Search for the cell housing the specified text and yield its (X, Y) center coordinate. 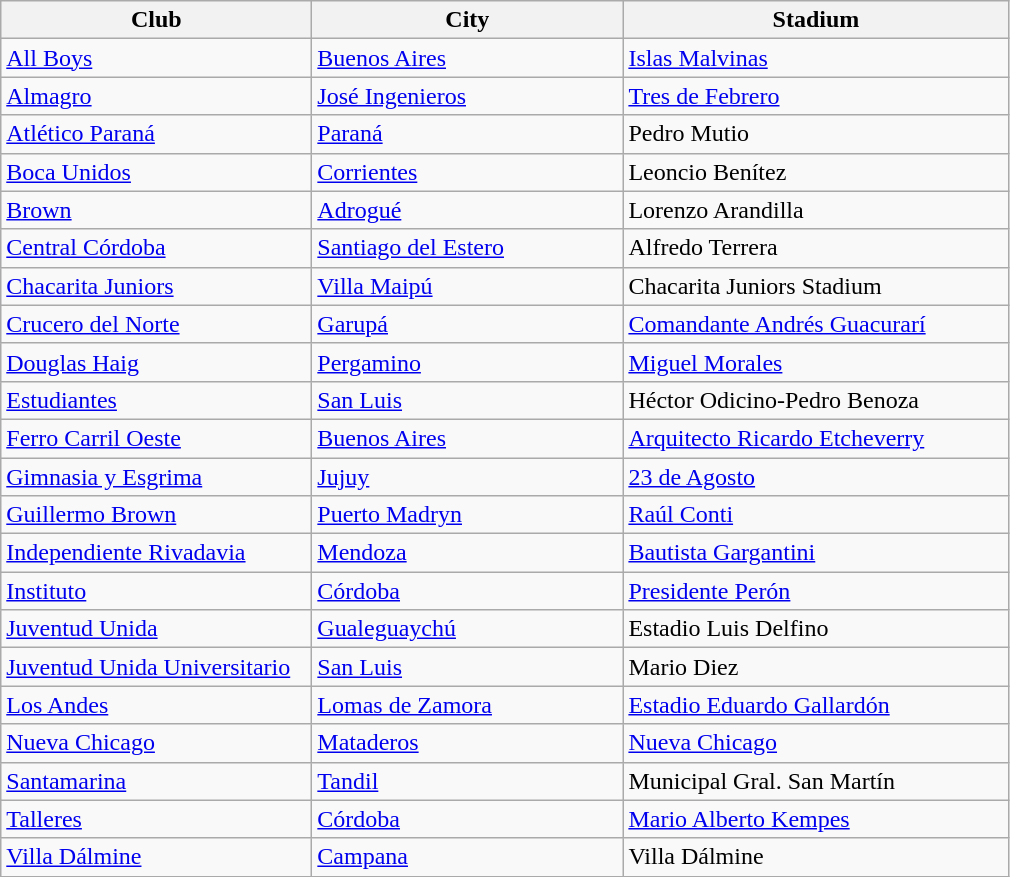
Estadio Luis Delfino (816, 629)
All Boys (156, 58)
Raúl Conti (816, 515)
Stadium (816, 20)
Guillermo Brown (156, 515)
23 de Agosto (816, 477)
Gualeguaychú (468, 629)
Estudiantes (156, 400)
Tres de Febrero (816, 96)
Instituto (156, 591)
Adrogué (468, 210)
Comandante Andrés Guacurarí (816, 324)
Mataderos (468, 743)
Villa Maipú (468, 286)
Douglas Haig (156, 362)
Juventud Unida Universitario (156, 667)
Brown (156, 210)
Gimnasia y Esgrima (156, 477)
Independiente Rivadavia (156, 553)
Puerto Madryn (468, 515)
Arquitecto Ricardo Etcheverry (816, 438)
Chacarita Juniors (156, 286)
Club (156, 20)
Crucero del Norte (156, 324)
Lomas de Zamora (468, 705)
Tandil (468, 781)
Paraná (468, 134)
Talleres (156, 819)
Estadio Eduardo Gallardón (816, 705)
Santamarina (156, 781)
Campana (468, 857)
Mario Diez (816, 667)
Jujuy (468, 477)
Los Andes (156, 705)
Juventud Unida (156, 629)
Atlético Paraná (156, 134)
Chacarita Juniors Stadium (816, 286)
Bautista Gargantini (816, 553)
Almagro (156, 96)
Leoncio Benítez (816, 172)
Boca Unidos (156, 172)
Municipal Gral. San Martín (816, 781)
Santiago del Estero (468, 248)
José Ingenieros (468, 96)
Miguel Morales (816, 362)
Lorenzo Arandilla (816, 210)
Héctor Odicino-Pedro Benoza (816, 400)
Islas Malvinas (816, 58)
Presidente Perón (816, 591)
Pergamino (468, 362)
Alfredo Terrera (816, 248)
Pedro Mutio (816, 134)
City (468, 20)
Mario Alberto Kempes (816, 819)
Garupá (468, 324)
Corrientes (468, 172)
Ferro Carril Oeste (156, 438)
Mendoza (468, 553)
Central Córdoba (156, 248)
